Provide the [x, y] coordinate of the cell's center where the given text is located.  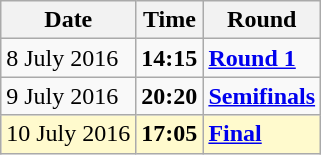
Round 1 [262, 58]
17:05 [170, 134]
20:20 [170, 96]
14:15 [170, 58]
9 July 2016 [68, 96]
Semifinals [262, 96]
10 July 2016 [68, 134]
Round [262, 20]
Date [68, 20]
Time [170, 20]
8 July 2016 [68, 58]
Final [262, 134]
